Identify which cell holds the provided text, then report its (X, Y) central coordinate. 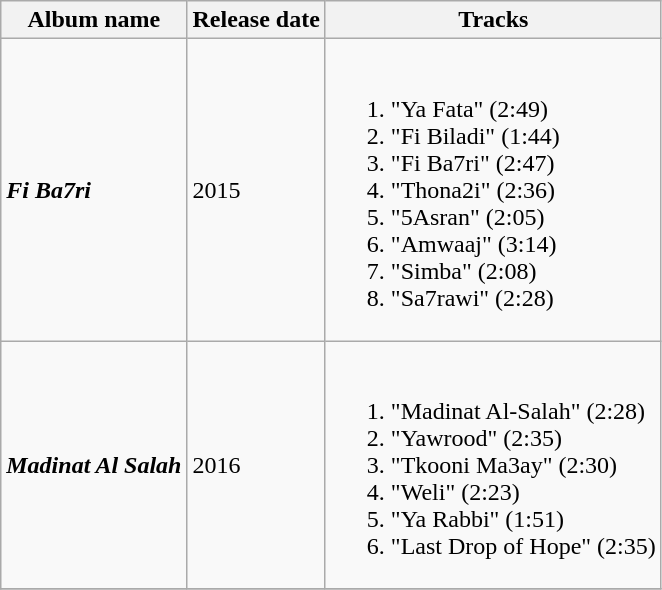
Madinat Al Salah (94, 465)
Fi Ba7ri (94, 190)
Tracks (493, 20)
Release date (256, 20)
Album name (94, 20)
"Ya Fata" (2:49)"Fi Biladi" (1:44)"Fi Ba7ri" (2:47)"Thona2i" (2:36)"5Asran" (2:05)"Amwaaj" (3:14)"Simba" (2:08)"Sa7rawi" (2:28) (493, 190)
2016 (256, 465)
2015 (256, 190)
"Madinat Al-Salah" (2:28)"Yawrood" (2:35)"Tkooni Ma3ay" (2:30)"Weli" (2:23)"Ya Rabbi" (1:51)"Last Drop of Hope" (2:35) (493, 465)
